Extract the [X, Y] coordinate from the center of the cell holding the provided text.  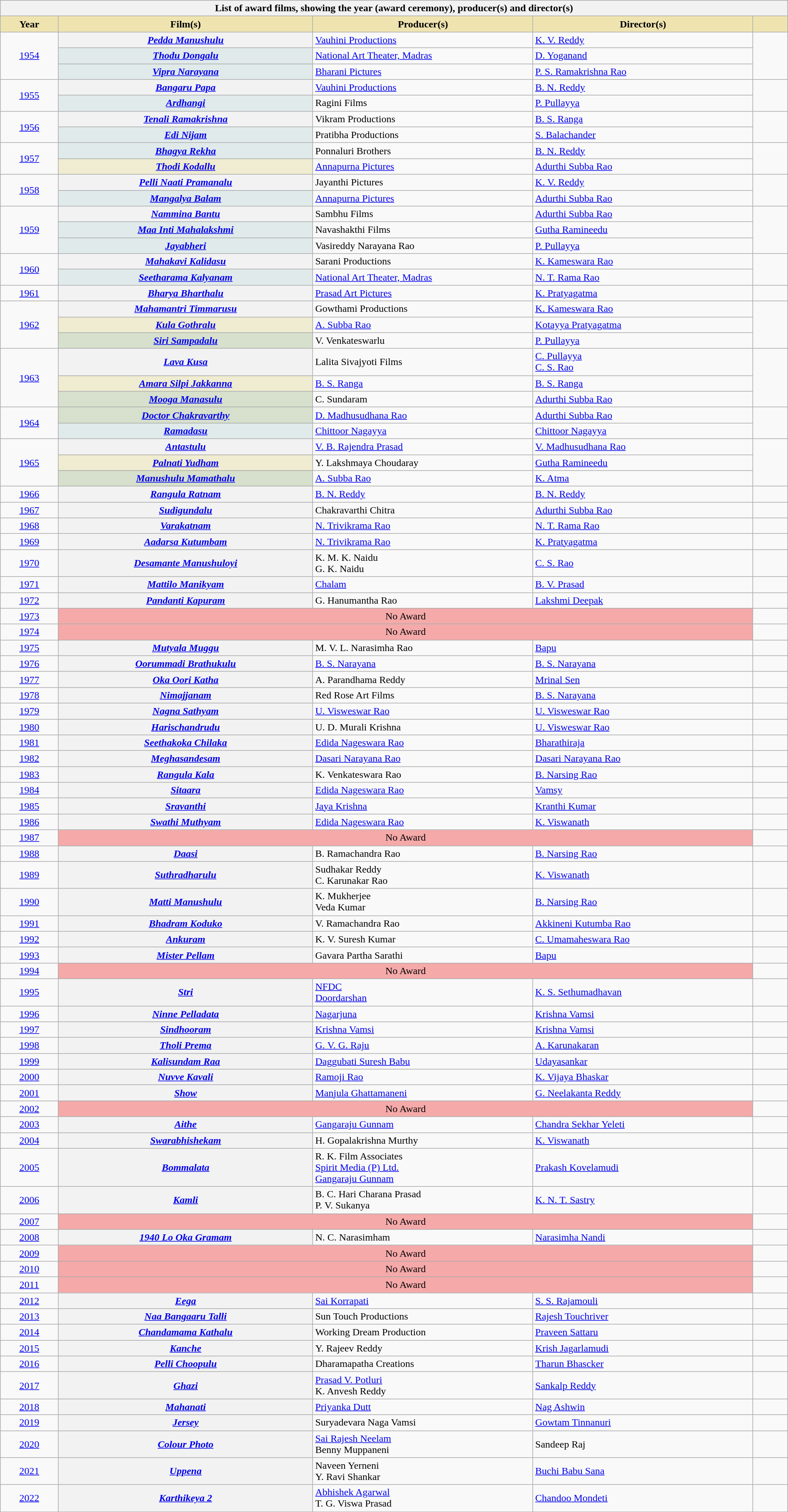
Naveen YerneniY. Ravi Shankar [423, 1471]
Palnati Yudham [185, 463]
Gowthami Productions [423, 309]
Daggubati Suresh Babu [423, 1061]
Mattilo Manikyam [185, 585]
1974 [29, 632]
G. V. G. Raju [423, 1046]
Pedda Manushulu [185, 40]
Navashakthi Films [423, 230]
Amara Silpi Jakkanna [185, 383]
1988 [29, 853]
1968 [29, 526]
1967 [29, 510]
1993 [29, 955]
G. Neelakanta Reddy [643, 1093]
Vipra Narayana [185, 72]
2021 [29, 1471]
Pelli Naati Pramanalu [185, 182]
Mister Pellam [185, 955]
Prasad Art Pictures [423, 293]
1979 [29, 711]
Vikram Productions [423, 119]
Mutyala Muggu [185, 648]
Thodi Kodallu [185, 166]
1981 [29, 743]
1962 [29, 325]
2007 [29, 1221]
Sindhooram [185, 1030]
NFDCDoordarshan [423, 992]
Kotayya Pratyagatma [643, 325]
Kalisundam Raa [185, 1061]
Chandamama Kathalu [185, 1332]
Nimajjanam [185, 695]
1964 [29, 423]
V. Ramachandra Rao [423, 923]
Abhishek AgarwalT. G. Viswa Prasad [423, 1498]
Mahanati [185, 1407]
Ankuram [185, 939]
Sitaara [185, 790]
Daasi [185, 853]
K. N. T. Sastry [643, 1200]
1965 [29, 462]
M. V. L. Narasimha Rao [423, 648]
1996 [29, 1014]
1955 [29, 95]
K. M. K. NaiduG. K. Naidu [423, 563]
2020 [29, 1444]
2005 [29, 1167]
G. Hanumantha Rao [423, 600]
Chandra Sekhar Yeleti [643, 1125]
Bhadram Koduko [185, 923]
Mrinal Sen [643, 679]
Kanche [185, 1348]
Prasad V. PotluriK. Anvesh Reddy [423, 1385]
Rajesh Touchriver [643, 1317]
2000 [29, 1077]
Chandoo Mondeti [643, 1498]
1982 [29, 759]
U. D. Murali Krishna [423, 727]
Mangalya Balam [185, 198]
Antastulu [185, 446]
2011 [29, 1285]
Show [185, 1093]
Bommalata [185, 1167]
2003 [29, 1125]
Gavara Partha Sarathi [423, 955]
1956 [29, 127]
Akkineni Kutumba Rao [643, 923]
Kamli [185, 1200]
B. Ramachandra Rao [423, 853]
P. S. Ramakrishna Rao [643, 72]
1985 [29, 806]
2012 [29, 1301]
1940 Lo Oka Gramam [185, 1237]
Tharun Bhascker [643, 1364]
Nagna Sathyam [185, 711]
Working Dream Production [423, 1332]
1957 [29, 158]
2001 [29, 1093]
Vamsy [643, 790]
Ramadasu [185, 431]
1986 [29, 822]
2016 [29, 1364]
1987 [29, 838]
Udayasankar [643, 1061]
Mooga Manasulu [185, 399]
1966 [29, 494]
1992 [29, 939]
Nag Ashwin [643, 1407]
K. V. Suresh Kumar [423, 939]
1991 [29, 923]
Buchi Babu Sana [643, 1471]
Nuvve Kavali [185, 1077]
1971 [29, 585]
2008 [29, 1237]
Ardhangi [185, 103]
Oorummadi Brathukulu [185, 664]
Krish Jagarlamudi [643, 1348]
Maa Inti Mahalakshmi [185, 230]
Lakshmi Deepak [643, 600]
1978 [29, 695]
2022 [29, 1498]
2010 [29, 1269]
1969 [29, 542]
2014 [29, 1332]
Bharathiraja [643, 743]
Ghazi [185, 1385]
Stri [185, 992]
Mahamantri Timmarusu [185, 309]
K. Vijaya Bhaskar [643, 1077]
Ninne Pelladata [185, 1014]
Edi Nijam [185, 135]
Jersey [185, 1423]
2002 [29, 1109]
Harischandrudu [185, 727]
1977 [29, 679]
V. Madhusudhana Rao [643, 446]
Kranthi Kumar [643, 806]
1989 [29, 875]
S. S. Rajamouli [643, 1301]
Nammina Bantu [185, 214]
Vasireddy Narayana Rao [423, 246]
Seetharama Kalyanam [185, 277]
Suryadevara Naga Vamsi [423, 1423]
K. MukherjeeVeda Kumar [423, 902]
Manushulu Mamathalu [185, 479]
N. C. Narasimham [423, 1237]
Pandanti Kapuram [185, 600]
1959 [29, 230]
B. V. Prasad [643, 585]
Nagarjuna [423, 1014]
1980 [29, 727]
2019 [29, 1423]
Jaya Krishna [423, 806]
Rangula Kala [185, 774]
Karthikeya 2 [185, 1498]
Pelli Choopulu [185, 1364]
Thodu Dongalu [185, 56]
Bangaru Papa [185, 87]
Priyanka Dutt [423, 1407]
Suthradharulu [185, 875]
Director(s) [643, 24]
Ramoji Rao [423, 1077]
Gowtam Tinnanuri [643, 1423]
Y. Rajeev Reddy [423, 1348]
1983 [29, 774]
Y. Lakshmaya Choudaray [423, 463]
Manjula Ghattamaneni [423, 1093]
A. Parandhama Reddy [423, 679]
Jayanthi Pictures [423, 182]
Aadarsa Kutumbam [185, 542]
Swathi Muthyam [185, 822]
K. Atma [643, 479]
Ragini Films [423, 103]
1975 [29, 648]
Producer(s) [423, 24]
1963 [29, 377]
Bharani Pictures [423, 72]
Colour Photo [185, 1444]
Pratibha Productions [423, 135]
1984 [29, 790]
Aithe [185, 1125]
K. Venkateswara Rao [423, 774]
Sudhakar ReddyC. Karunakar Rao [423, 875]
C. Sundaram [423, 399]
Year [29, 24]
Prakash Kovelamudi [643, 1167]
C. S. Rao [643, 563]
Ponnaluri Brothers [423, 150]
1973 [29, 616]
D. Madhusudhana Rao [423, 415]
Dharamapatha Creations [423, 1364]
Jayabheri [185, 246]
V. Venkateswarlu [423, 340]
Sambhu Films [423, 214]
1954 [29, 56]
Naa Bangaaru Talli [185, 1317]
List of award films, showing the year (award ceremony), producer(s) and director(s) [394, 8]
Mahakavi Kalidasu [185, 261]
C. Umamaheswara Rao [643, 939]
2006 [29, 1200]
B. C. Hari Charana PrasadP. V. Sukanya [423, 1200]
1990 [29, 902]
Bhagya Rekha [185, 150]
1960 [29, 269]
Uppena [185, 1471]
Kula Gothralu [185, 325]
Eega [185, 1301]
C. PullayyaC. S. Rao [643, 362]
Bharya Bharthalu [185, 293]
Sai Rajesh NeelamBenny Muppaneni [423, 1444]
1972 [29, 600]
1999 [29, 1061]
Sankalp Reddy [643, 1385]
2015 [29, 1348]
Swarabhishekam [185, 1140]
1970 [29, 563]
Sandeep Raj [643, 1444]
Sun Touch Productions [423, 1317]
V. B. Rajendra Prasad [423, 446]
Chakravarthi Chitra [423, 510]
2018 [29, 1407]
Lalita Sivajyoti Films [423, 362]
Meghasandesam [185, 759]
Gangaraju Gunnam [423, 1125]
Sarani Productions [423, 261]
2013 [29, 1317]
1995 [29, 992]
Desamante Manushuloyi [185, 563]
Varakatnam [185, 526]
K. S. Sethumadhavan [643, 992]
1976 [29, 664]
Sravanthi [185, 806]
Red Rose Art Films [423, 695]
A. Karunakaran [643, 1046]
Oka Oori Katha [185, 679]
Seethakoka Chilaka [185, 743]
Tenali Ramakrishna [185, 119]
Matti Manushulu [185, 902]
D. Yoganand [643, 56]
Rangula Ratnam [185, 494]
Praveen Sattaru [643, 1332]
2017 [29, 1385]
Sudigundalu [185, 510]
2009 [29, 1253]
1998 [29, 1046]
1958 [29, 190]
Lava Kusa [185, 362]
H. Gopalakrishna Murthy [423, 1140]
1997 [29, 1030]
S. Balachander [643, 135]
1994 [29, 971]
Sai Korrapati [423, 1301]
Siri Sampadalu [185, 340]
R. K. Film AssociatesSpirit Media (P) Ltd.Gangaraju Gunnam [423, 1167]
Doctor Chakravarthy [185, 415]
Film(s) [185, 24]
Narasimha Nandi [643, 1237]
Tholi Prema [185, 1046]
1961 [29, 293]
2004 [29, 1140]
Chalam [423, 585]
